Search for the cell housing the specified text and yield its (x, y) center coordinate. 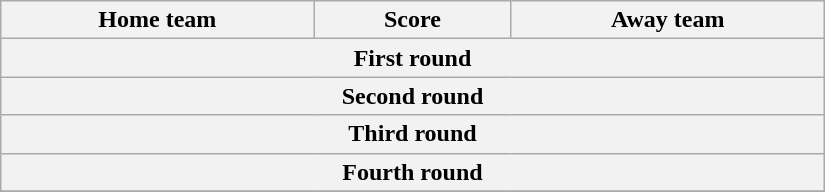
First round (413, 58)
Score (412, 20)
Third round (413, 134)
Away team (668, 20)
Fourth round (413, 172)
Home team (158, 20)
Second round (413, 96)
